Detect which cell encompasses the target text, then output its [x, y] center coordinate. 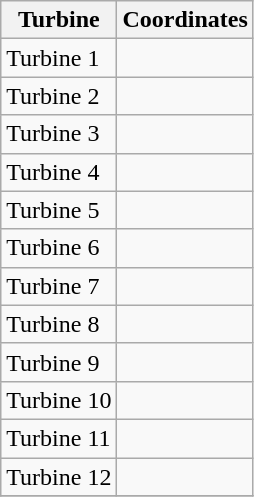
Turbine 8 [59, 324]
Turbine 3 [59, 134]
Turbine 9 [59, 362]
Coordinates [185, 20]
Turbine 12 [59, 477]
Turbine 10 [59, 400]
Turbine 4 [59, 172]
Turbine 5 [59, 210]
Turbine 7 [59, 286]
Turbine 6 [59, 248]
Turbine 2 [59, 96]
Turbine 1 [59, 58]
Turbine [59, 20]
Turbine 11 [59, 438]
